From the cell containing the given text, extract its center point as [X, Y] coordinate. 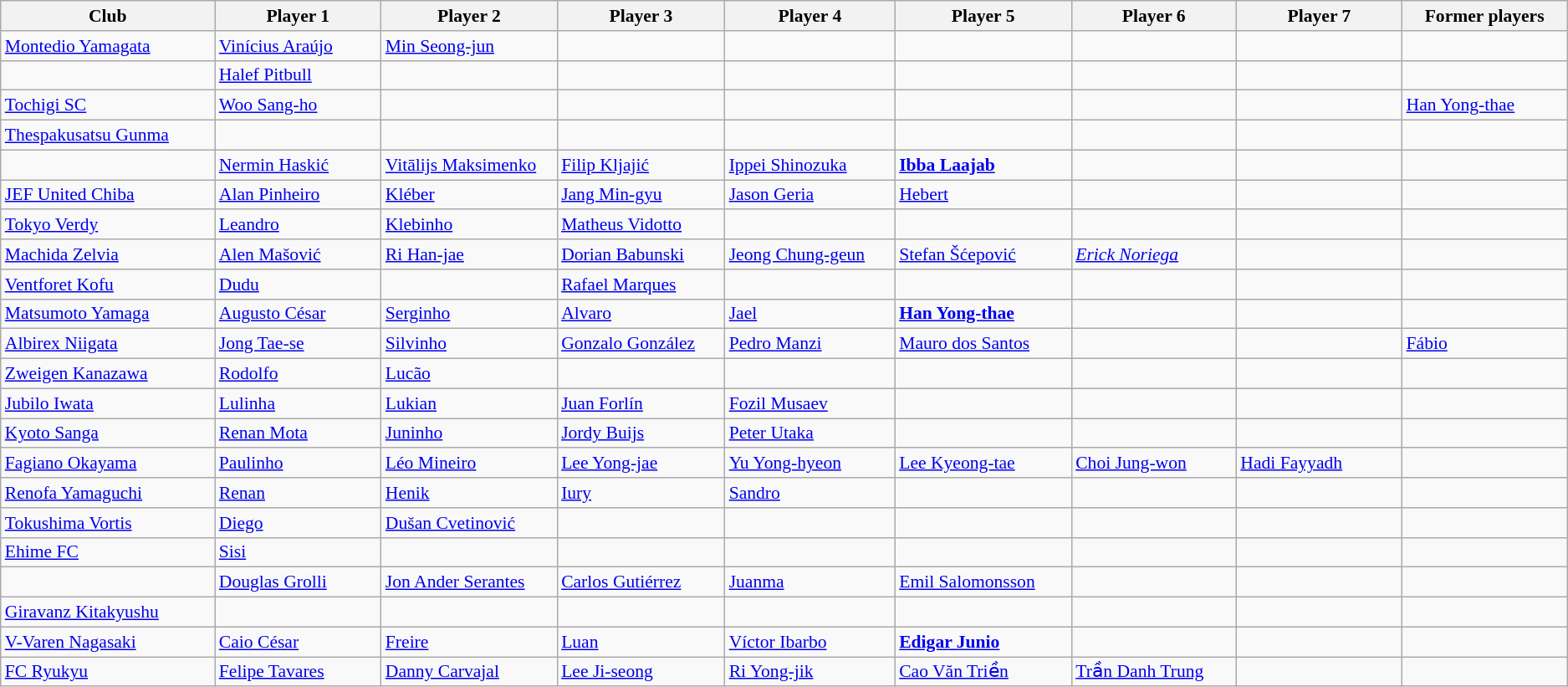
Fábio [1485, 344]
Hadi Fayyadh [1319, 464]
Leandro [298, 225]
Tokyo Verdy [108, 225]
Ri Han-jae [469, 254]
Lee Kyeong-tae [983, 464]
Filip Kljajić [641, 165]
Ehime FC [108, 552]
Iury [641, 493]
Dorian Babunski [641, 254]
Fagiano Okayama [108, 464]
Yu Yong-hyeon [810, 464]
Rafael Marques [641, 285]
Ventforet Kofu [108, 285]
Sandro [810, 493]
Luan [641, 642]
Erick Noriega [1154, 254]
Juanma [810, 582]
Tokushima Vortis [108, 523]
Freire [469, 642]
Emil Salomonsson [983, 582]
Jubilo Iwata [108, 403]
Albirex Niigata [108, 344]
Lucão [469, 374]
FC Ryukyu [108, 672]
Alvaro [641, 314]
Carlos Gutiérrez [641, 582]
Hebert [983, 195]
Halef Pitbull [298, 75]
Jason Geria [810, 195]
Dudu [298, 285]
Min Seong-jun [469, 46]
JEF United Chiba [108, 195]
Giravanz Kitakyushu [108, 613]
Matheus Vidotto [641, 225]
Silvinho [469, 344]
Choi Jung-won [1154, 464]
Player 3 [641, 16]
Pedro Manzi [810, 344]
Ri Yong-jik [810, 672]
Alan Pinheiro [298, 195]
Player 4 [810, 16]
Tochigi SC [108, 105]
Felipe Tavares [298, 672]
Nermin Haskić [298, 165]
Gonzalo González [641, 344]
Mauro dos Santos [983, 344]
Rodolfo [298, 374]
Trần Danh Trung [1154, 672]
Zweigen Kanazawa [108, 374]
Lee Ji-seong [641, 672]
Lulinha [298, 403]
Player 5 [983, 16]
Jeong Chung-geun [810, 254]
Lukian [469, 403]
Renan [298, 493]
Cao Văn Triền [983, 672]
Player 1 [298, 16]
Sisi [298, 552]
Player 2 [469, 16]
Thespakusatsu Gunma [108, 136]
Alen Mašović [298, 254]
Kléber [469, 195]
Víctor Ibarbo [810, 642]
Diego [298, 523]
Henik [469, 493]
Danny Carvajal [469, 672]
Douglas Grolli [298, 582]
Former players [1485, 16]
Peter Utaka [810, 433]
Woo Sang-ho [298, 105]
Kyoto Sanga [108, 433]
Jong Tae-se [298, 344]
Renofa Yamaguchi [108, 493]
Paulinho [298, 464]
Jon Ander Serantes [469, 582]
Matsumoto Yamaga [108, 314]
Klebinho [469, 225]
Lee Yong-jae [641, 464]
Player 7 [1319, 16]
Vinícius Araújo [298, 46]
Jael [810, 314]
Augusto César [298, 314]
Ippei Shinozuka [810, 165]
Machida Zelvia [108, 254]
V-Varen Nagasaki [108, 642]
Montedio Yamagata [108, 46]
Juninho [469, 433]
Ibba Laajab [983, 165]
Dušan Cvetinović [469, 523]
Jordy Buijs [641, 433]
Player 6 [1154, 16]
Jang Min-gyu [641, 195]
Fozil Musaev [810, 403]
Vitālijs Maksimenko [469, 165]
Renan Mota [298, 433]
Juan Forlín [641, 403]
Club [108, 16]
Serginho [469, 314]
Caio César [298, 642]
Stefan Šćepović [983, 254]
Léo Mineiro [469, 464]
Edigar Junio [983, 642]
